Provide the [x, y] coordinate of the cell's center where the given text is located.  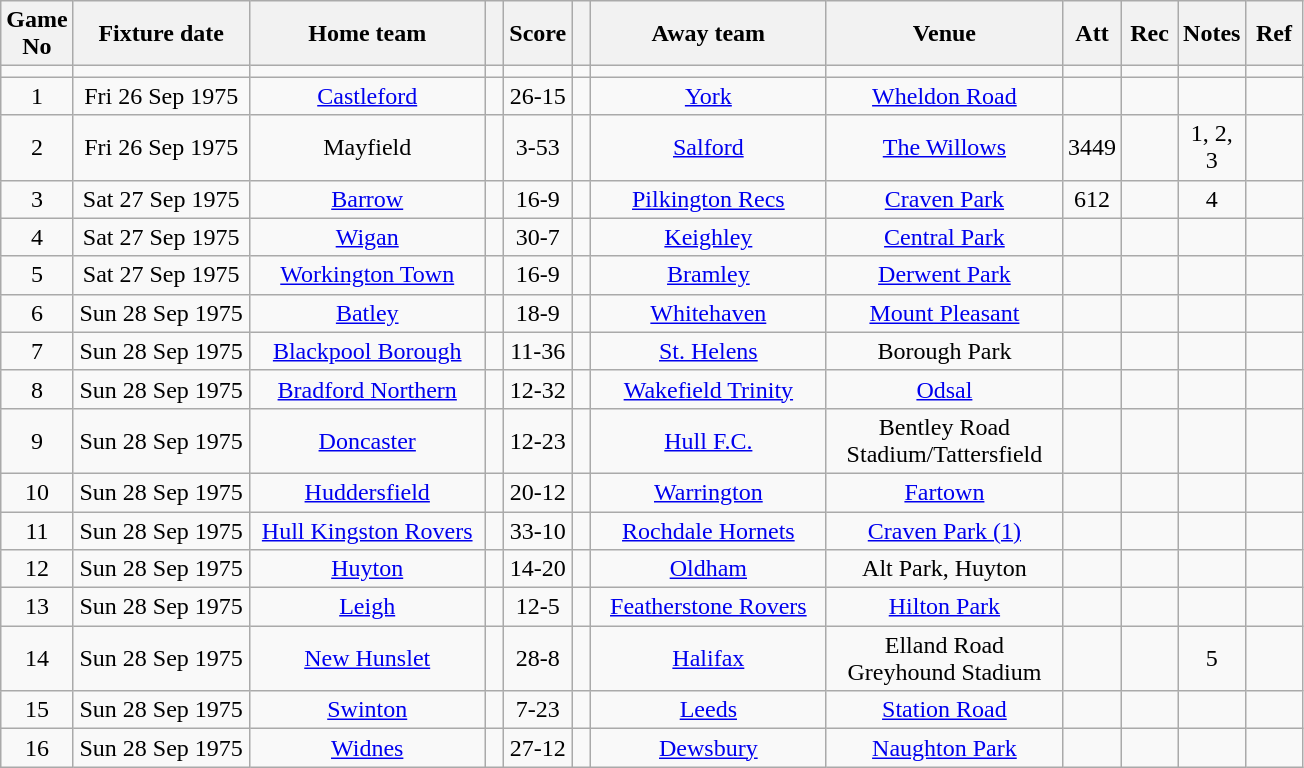
Station Road [944, 710]
The Willows [944, 148]
Alt Park, Huyton [944, 569]
Craven Park (1) [944, 531]
13 [37, 607]
6 [37, 313]
Away team [708, 34]
12-23 [538, 440]
12-5 [538, 607]
Derwent Park [944, 275]
Odsal [944, 389]
Venue [944, 34]
15 [37, 710]
York [708, 96]
Hull Kingston Rovers [367, 531]
Game No [37, 34]
612 [1092, 199]
Huddersfield [367, 492]
20-12 [538, 492]
Batley [367, 313]
11-36 [538, 351]
8 [37, 389]
Huyton [367, 569]
Swinton [367, 710]
2 [37, 148]
10 [37, 492]
Bradford Northern [367, 389]
30-7 [538, 237]
Rochdale Hornets [708, 531]
Wakefield Trinity [708, 389]
18-9 [538, 313]
3 [37, 199]
Leigh [367, 607]
Borough Park [944, 351]
Bramley [708, 275]
New Hunslet [367, 658]
3-53 [538, 148]
14 [37, 658]
12 [37, 569]
Fartown [944, 492]
Fixture date [161, 34]
Keighley [708, 237]
Notes [1212, 34]
Wheldon Road [944, 96]
3449 [1092, 148]
16 [37, 748]
1 [37, 96]
7-23 [538, 710]
Score [538, 34]
Ref [1274, 34]
7 [37, 351]
27-12 [538, 748]
1, 2, 3 [1212, 148]
Oldham [708, 569]
Bentley Road Stadium/Tattersfield [944, 440]
Mayfield [367, 148]
Central Park [944, 237]
9 [37, 440]
Featherstone Rovers [708, 607]
Whitehaven [708, 313]
Rec [1150, 34]
Wigan [367, 237]
Elland Road Greyhound Stadium [944, 658]
Home team [367, 34]
Blackpool Borough [367, 351]
33-10 [538, 531]
Workington Town [367, 275]
Warrington [708, 492]
Pilkington Recs [708, 199]
Att [1092, 34]
Salford [708, 148]
Halifax [708, 658]
26-15 [538, 96]
Craven Park [944, 199]
Hull F.C. [708, 440]
Widnes [367, 748]
Barrow [367, 199]
Mount Pleasant [944, 313]
Naughton Park [944, 748]
11 [37, 531]
28-8 [538, 658]
Hilton Park [944, 607]
14-20 [538, 569]
Leeds [708, 710]
Castleford [367, 96]
Dewsbury [708, 748]
12-32 [538, 389]
Doncaster [367, 440]
St. Helens [708, 351]
